Identify which cell holds the provided text, then report its [x, y] central coordinate. 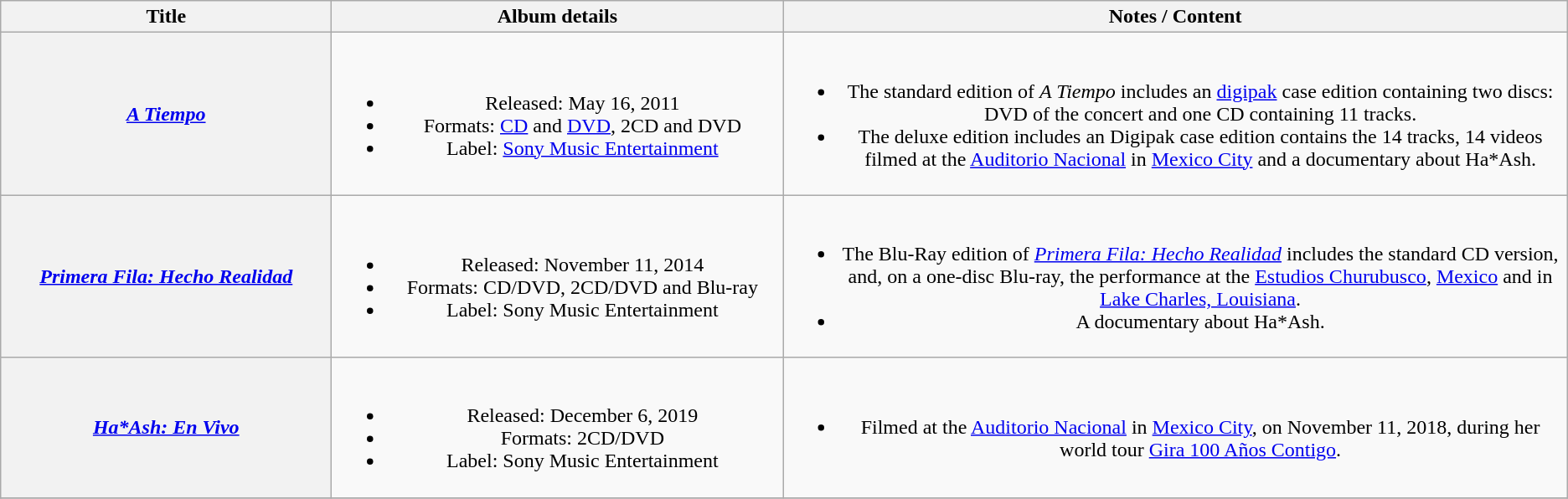
Released: May 16, 2011Formats: CD and DVD, 2CD and DVDLabel: Sony Music Entertainment [558, 114]
Notes / Content [1175, 17]
Primera Fila: Hecho Realidad [166, 276]
Filmed at the Auditorio Nacional in Mexico City, on November 11, 2018, during her world tour Gira 100 Años Contigo. [1175, 427]
Released: December 6, 2019Formats: 2CD/DVDLabel: Sony Music Entertainment [558, 427]
A Tiempo [166, 114]
Ha*Ash: En Vivo [166, 427]
Album details [558, 17]
Title [166, 17]
Released: November 11, 2014Formats: CD/DVD, 2CD/DVD and Blu-rayLabel: Sony Music Entertainment [558, 276]
